Search for the cell housing the specified text and yield its [x, y] center coordinate. 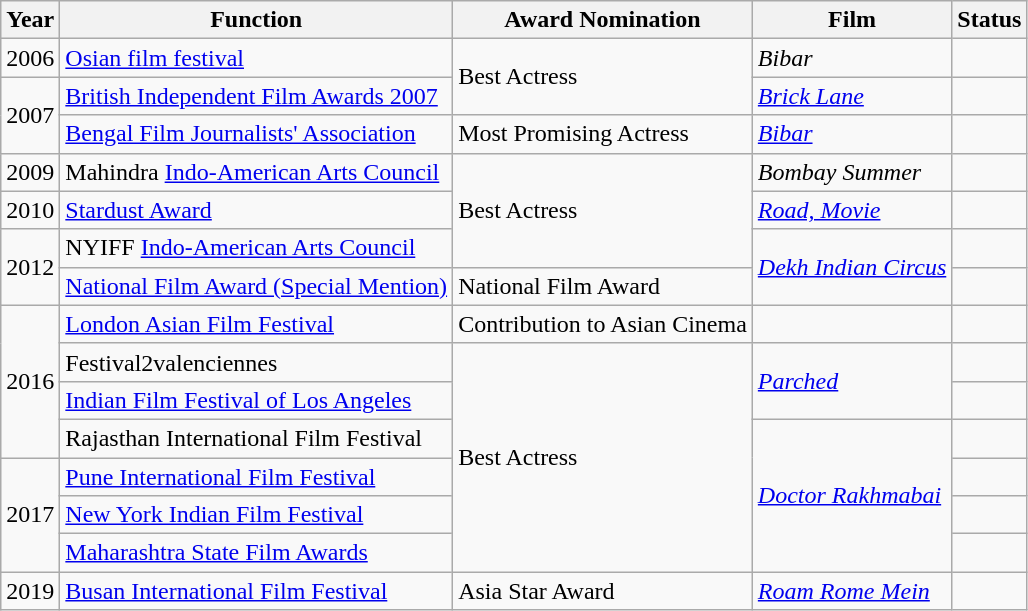
Rajasthan International Film Festival [256, 438]
2006 [30, 58]
Road, Movie [852, 210]
Maharashtra State Film Awards [256, 553]
2012 [30, 267]
2016 [30, 381]
2007 [30, 115]
National Film Award (Special Mention) [256, 286]
Parched [852, 381]
London Asian Film Festival [256, 324]
Contribution to Asian Cinema [603, 324]
Award Nomination [603, 20]
2017 [30, 515]
Asia Star Award [603, 591]
Bengal Film Journalists' Association [256, 134]
Year [30, 20]
Brick Lane [852, 96]
Function [256, 20]
NYIFF Indo-American Arts Council [256, 248]
National Film Award [603, 286]
Status [990, 20]
2009 [30, 172]
Busan International Film Festival [256, 591]
Doctor Rakhmabai [852, 495]
Film [852, 20]
2010 [30, 210]
Most Promising Actress [603, 134]
Bombay Summer [852, 172]
Pune International Film Festival [256, 477]
New York Indian Film Festival [256, 515]
Stardust Award [256, 210]
Festival2valenciennes [256, 362]
Dekh Indian Circus [852, 267]
2019 [30, 591]
Mahindra Indo-American Arts Council [256, 172]
Osian film festival [256, 58]
British Independent Film Awards 2007 [256, 96]
Roam Rome Mein [852, 591]
Indian Film Festival of Los Angeles [256, 400]
